Scan for the cell matching the given text and deliver its [X, Y] coordinate at center. 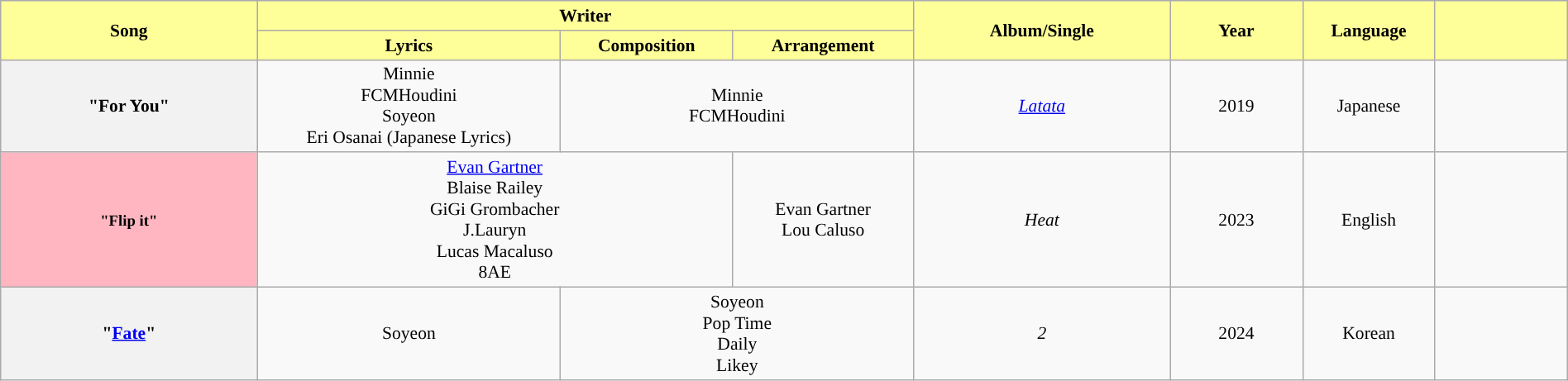
Heat [1042, 220]
2024 [1236, 333]
MinnieFCMHoudiniSoyeonEri Osanai (Japanese Lyrics) [409, 106]
Soyeon [409, 333]
Japanese [1369, 106]
"Flip it" [129, 220]
Writer [586, 16]
"Fate" [129, 333]
Arrangement [822, 45]
Korean [1369, 333]
English [1369, 220]
Evan Gartner Blaise Railey GiGi Grombacher J.Lauryn Lucas Macaluso 8AE [495, 220]
SoyeonPop TimeDailyLikey [738, 333]
2019 [1236, 106]
"For You" [129, 106]
Latata [1042, 106]
2023 [1236, 220]
Evan Gartner Lou Caluso [822, 220]
Year [1236, 30]
Composition [647, 45]
MinnieFCMHoudini [738, 106]
Song [129, 30]
Lyrics [409, 45]
Album/Single [1042, 30]
Language [1369, 30]
2 [1042, 333]
